Provide the (x, y) coordinate of the cell's center where the given text is located.  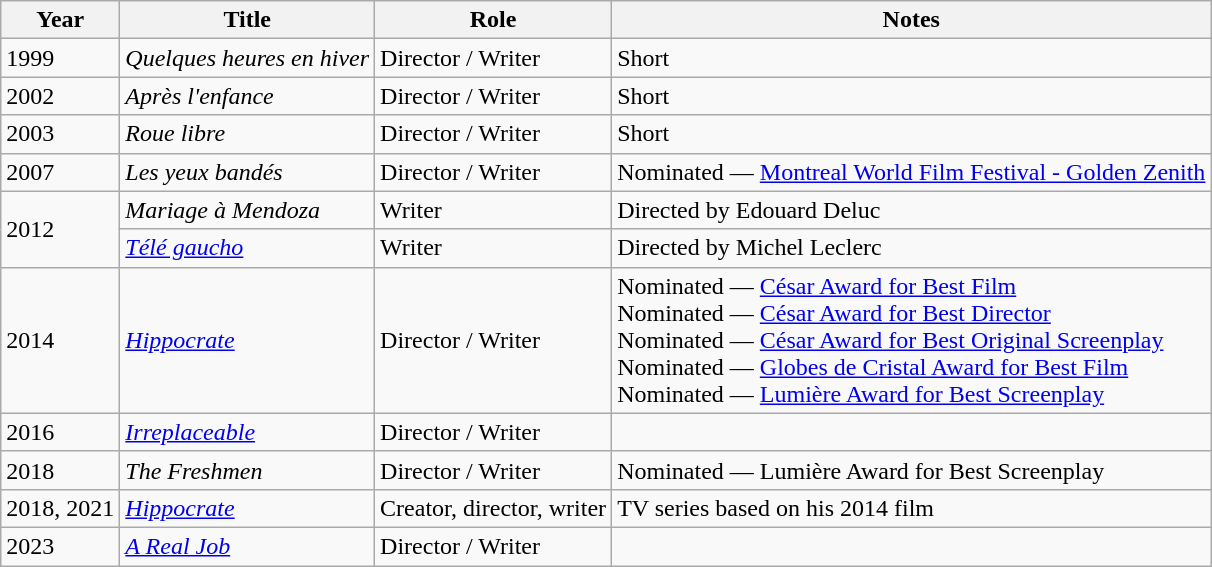
2002 (60, 96)
2023 (60, 546)
Télé gaucho (248, 248)
Mariage à Mendoza (248, 210)
Quelques heures en hiver (248, 58)
Roue libre (248, 134)
2018 (60, 470)
2007 (60, 172)
TV series based on his 2014 film (912, 508)
Après l'enfance (248, 96)
Irreplaceable (248, 432)
2016 (60, 432)
Nominated — Lumière Award for Best Screenplay (912, 470)
Nominated — Montreal World Film Festival - Golden Zenith (912, 172)
1999 (60, 58)
2014 (60, 340)
The Freshmen (248, 470)
2003 (60, 134)
A Real Job (248, 546)
Title (248, 20)
2018, 2021 (60, 508)
2012 (60, 229)
Role (494, 20)
Creator, director, writer (494, 508)
Directed by Michel Leclerc (912, 248)
Directed by Edouard Deluc (912, 210)
Year (60, 20)
Notes (912, 20)
Les yeux bandés (248, 172)
